Identify which cell holds the provided text, then report its [x, y] central coordinate. 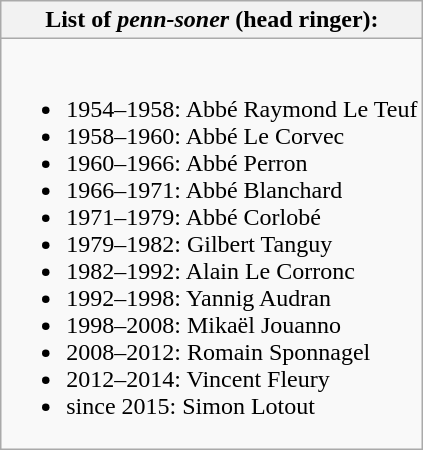
List of penn-soner (head ringer): [212, 20]
